Determine the [x, y] coordinate at the center of the cell enclosing the given text.  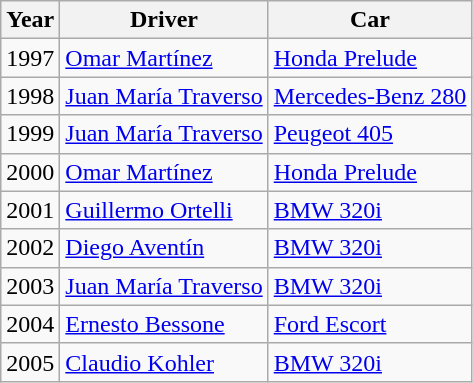
1998 [30, 96]
Driver [164, 20]
Claudio Kohler [164, 362]
Guillermo Ortelli [164, 210]
Ernesto Bessone [164, 324]
2002 [30, 248]
1997 [30, 58]
2004 [30, 324]
2001 [30, 210]
Car [370, 20]
1999 [30, 134]
Mercedes-Benz 280 [370, 96]
Diego Aventín [164, 248]
Ford Escort [370, 324]
2005 [30, 362]
Year [30, 20]
Peugeot 405 [370, 134]
2000 [30, 172]
2003 [30, 286]
